Identify which cell holds the provided text, then report its [X, Y] central coordinate. 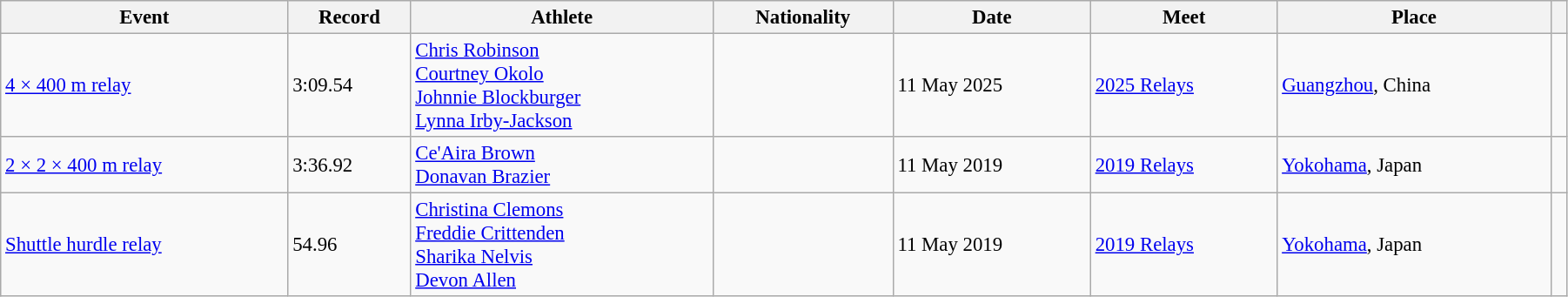
Shuttle hurdle relay [144, 246]
3:36.92 [350, 165]
Ce'Aira BrownDonavan Brazier [562, 165]
Record [350, 17]
3:09.54 [350, 85]
Christina ClemonsFreddie CrittendenSharika NelvisDevon Allen [562, 246]
Guangzhou, China [1414, 85]
Nationality [802, 17]
Athlete [562, 17]
Date [992, 17]
Place [1414, 17]
Chris RobinsonCourtney OkoloJohnnie BlockburgerLynna Irby-Jackson [562, 85]
11 May 2025 [992, 85]
54.96 [350, 246]
4 × 400 m relay [144, 85]
2 × 2 × 400 m relay [144, 165]
2025 Relays [1183, 85]
Meet [1183, 17]
Event [144, 17]
